Find where the given text appears and provide that cell's center as [x, y] coordinate. 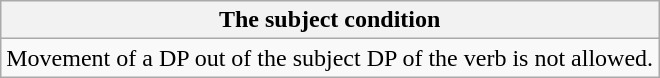
Movement of a DP out of the subject DP of the verb is not allowed. [330, 58]
The subject condition [330, 20]
